Provide the (X, Y) coordinate of the cell's center where the given text is located.  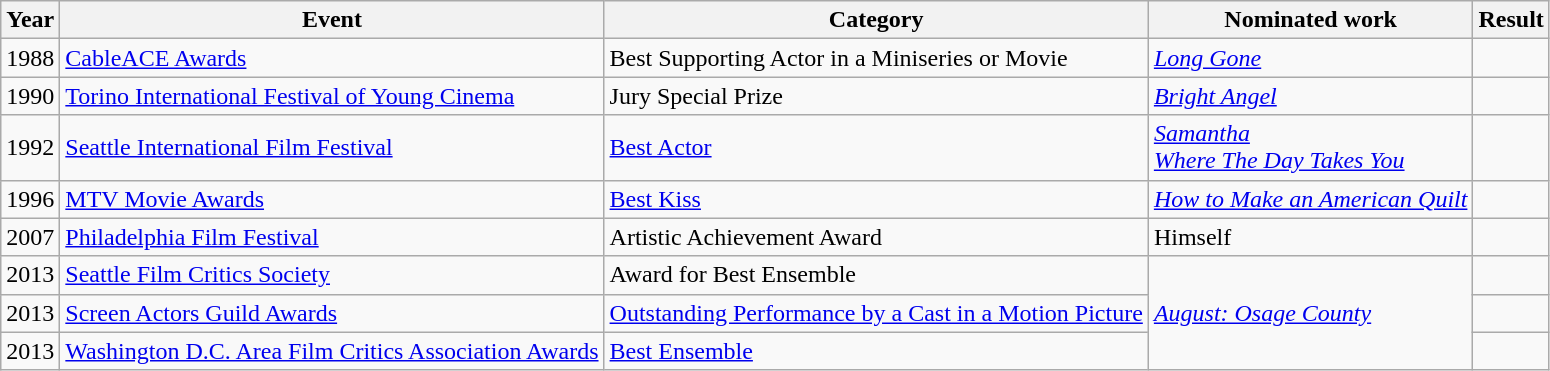
Long Gone (1310, 58)
How to Make an American Quilt (1310, 199)
2007 (30, 237)
Category (876, 20)
Award for Best Ensemble (876, 275)
Result (1511, 20)
Washington D.C. Area Film Critics Association Awards (332, 351)
Best Supporting Actor in a Miniseries or Movie (876, 58)
Seattle International Film Festival (332, 148)
Seattle Film Critics Society (332, 275)
1996 (30, 199)
Best Kiss (876, 199)
Event (332, 20)
Nominated work (1310, 20)
Best Actor (876, 148)
Jury Special Prize (876, 96)
MTV Movie Awards (332, 199)
Bright Angel (1310, 96)
August: Osage County (1310, 313)
Year (30, 20)
Himself (1310, 237)
Artistic Achievement Award (876, 237)
SamanthaWhere The Day Takes You (1310, 148)
CableACE Awards (332, 58)
Torino International Festival of Young Cinema (332, 96)
1988 (30, 58)
1990 (30, 96)
Outstanding Performance by a Cast in a Motion Picture (876, 313)
1992 (30, 148)
Screen Actors Guild Awards (332, 313)
Best Ensemble (876, 351)
Philadelphia Film Festival (332, 237)
